Return the [x, y] coordinate for the center point of the cell that contains the specified text.  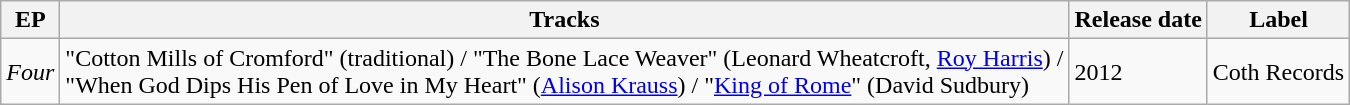
Tracks [564, 20]
2012 [1138, 72]
Four [30, 72]
Release date [1138, 20]
EP [30, 20]
Label [1278, 20]
Coth Records [1278, 72]
